Return the [X, Y] coordinate for the center point of the cell that contains the specified text.  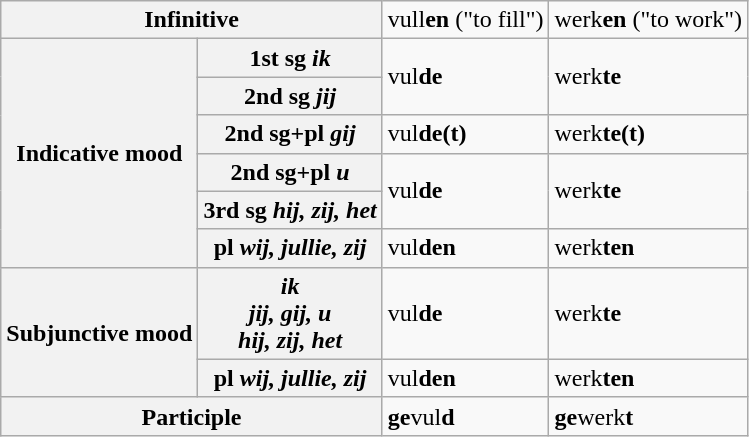
3rd sg hij, zij, het [290, 210]
2nd sg jij [290, 96]
vullen ("to fill") [466, 20]
gewerkt [648, 416]
2nd sg+pl u [290, 172]
gevuld [466, 416]
1st sg ik [290, 58]
Indicative mood [100, 153]
2nd sg+pl gij [290, 134]
werkte(t) [648, 134]
Subjunctive mood [100, 332]
werken ("to work") [648, 20]
Infinitive [192, 20]
Participle [192, 416]
ikjij, gij, uhij, zij, het [290, 313]
vulde(t) [466, 134]
